Provide the [X, Y] coordinate of the cell's center where the given text is located.  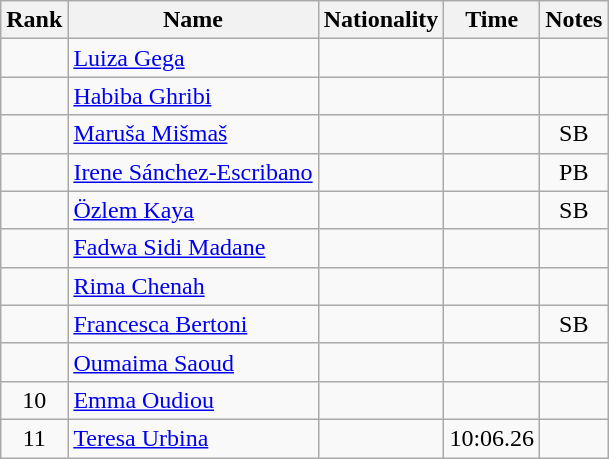
Oumaima Saoud [193, 362]
Habiba Ghribi [193, 96]
Luiza Gega [193, 58]
Rank [34, 20]
Francesca Bertoni [193, 324]
10 [34, 400]
Fadwa Sidi Madane [193, 248]
Özlem Kaya [193, 210]
11 [34, 438]
Rima Chenah [193, 286]
Teresa Urbina [193, 438]
Nationality [381, 20]
Emma Oudiou [193, 400]
Irene Sánchez-Escribano [193, 172]
PB [574, 172]
Notes [574, 20]
Time [492, 20]
Name [193, 20]
Maruša Mišmaš [193, 134]
10:06.26 [492, 438]
